Pinpoint the cell where the given text exists, returning its [x, y] midpoint coordinate. 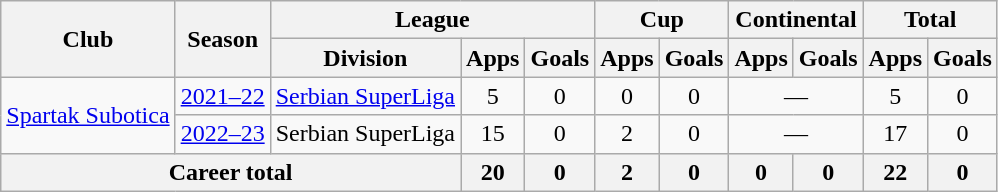
Club [88, 39]
League [432, 20]
15 [493, 134]
Division [365, 58]
Season [222, 39]
17 [895, 134]
20 [493, 172]
Spartak Subotica [88, 115]
Career total [231, 172]
2021–22 [222, 96]
Total [930, 20]
2022–23 [222, 134]
Cup [662, 20]
Continental [796, 20]
22 [895, 172]
